Return (x, y) of the center of cell containing provided text 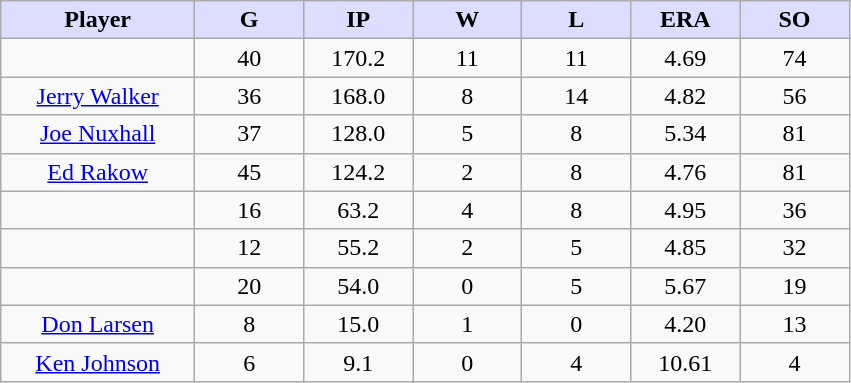
19 (794, 286)
124.2 (358, 172)
56 (794, 96)
4.82 (686, 96)
4.20 (686, 324)
54.0 (358, 286)
16 (250, 210)
32 (794, 248)
168.0 (358, 96)
170.2 (358, 58)
9.1 (358, 362)
15.0 (358, 324)
10.61 (686, 362)
14 (576, 96)
IP (358, 20)
Ed Rakow (98, 172)
Ken Johnson (98, 362)
Joe Nuxhall (98, 134)
6 (250, 362)
L (576, 20)
63.2 (358, 210)
G (250, 20)
4.95 (686, 210)
12 (250, 248)
Player (98, 20)
55.2 (358, 248)
37 (250, 134)
5.67 (686, 286)
20 (250, 286)
W (468, 20)
13 (794, 324)
45 (250, 172)
Jerry Walker (98, 96)
5.34 (686, 134)
4.85 (686, 248)
ERA (686, 20)
Don Larsen (98, 324)
4.76 (686, 172)
40 (250, 58)
74 (794, 58)
1 (468, 324)
SO (794, 20)
128.0 (358, 134)
4.69 (686, 58)
